Determine the [x, y] coordinate at the center of the cell enclosing the given text.  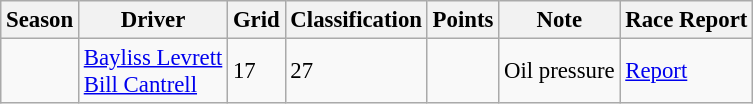
Report [686, 72]
Race Report [686, 20]
Oil pressure [560, 72]
Driver [152, 20]
Grid [256, 20]
Classification [356, 20]
Season [40, 20]
Bayliss LevrettBill Cantrell [152, 72]
Note [560, 20]
Points [462, 20]
27 [356, 72]
17 [256, 72]
